Detect which cell encompasses the target text, then output its [X, Y] center coordinate. 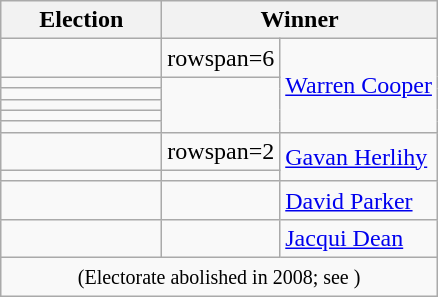
David Parker [359, 200]
rowspan=2 [221, 151]
Winner [300, 20]
Gavan Herlihy [359, 156]
rowspan=6 [221, 58]
Election [82, 20]
Warren Cooper [359, 86]
(Electorate abolished in 2008; see ) [220, 276]
Jacqui Dean [359, 238]
